Scan for the cell matching the given text and deliver its (X, Y) coordinate at center. 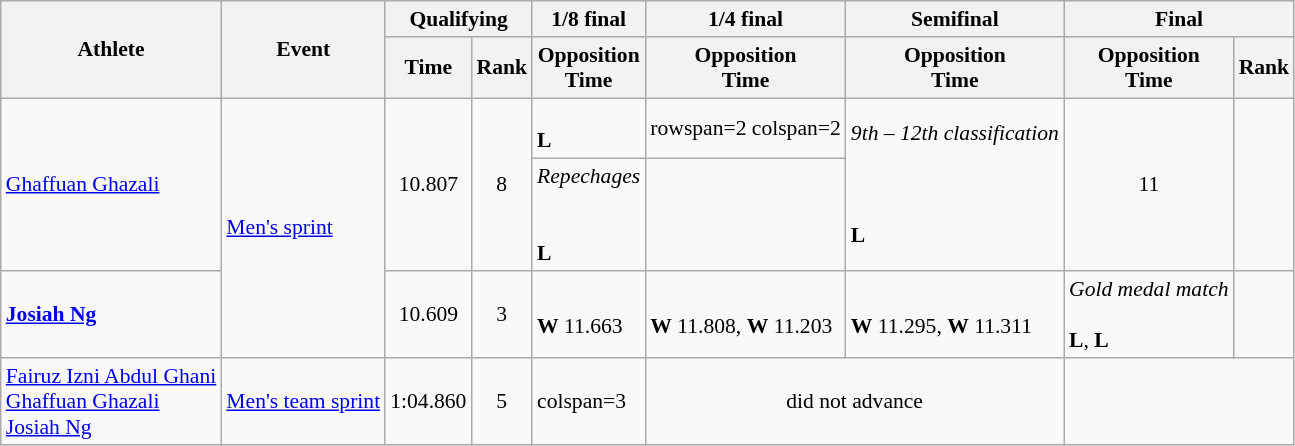
8 (502, 184)
Fairuz Izni Abdul GhaniGhaffuan GhazaliJosiah Ng (112, 402)
5 (502, 402)
Semifinal (955, 19)
10.807 (428, 184)
1/8 final (588, 19)
Qualifying (458, 19)
Event (303, 50)
9th – 12th classificationL (955, 184)
Ghaffuan Ghazali (112, 184)
RepechagesL (588, 215)
Men's sprint (303, 228)
W 11.295, W 11.311 (955, 314)
1/4 final (746, 19)
Josiah Ng (112, 314)
1:04.860 (428, 402)
W 11.808, W 11.203 (746, 314)
3 (502, 314)
colspan=3 (588, 402)
Time (428, 68)
Final (1179, 19)
10.609 (428, 314)
Gold medal matchL, L (1149, 314)
Athlete (112, 50)
L (588, 128)
rowspan=2 colspan=2 (746, 128)
Men's team sprint (303, 402)
did not advance (854, 402)
11 (1149, 184)
W 11.663 (588, 314)
